Return the [X, Y] coordinate for the center point of the cell that contains the specified text.  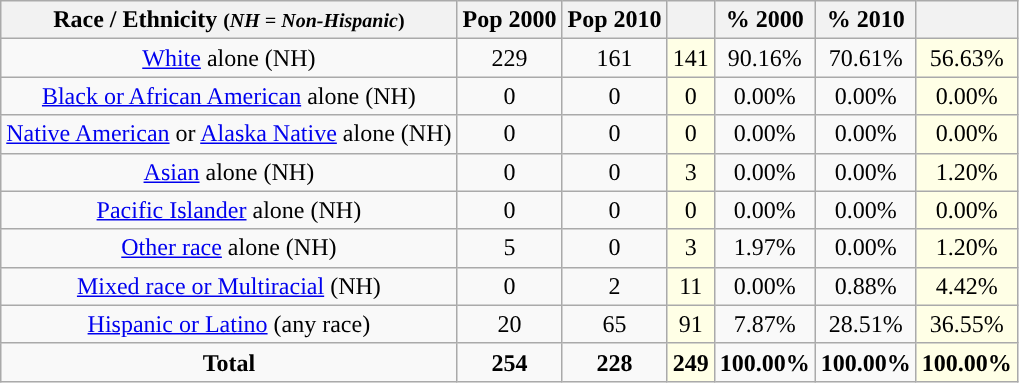
Native American or Alaska Native alone (NH) [229, 134]
% 2010 [866, 20]
65 [614, 324]
Race / Ethnicity (NH = Non-Hispanic) [229, 20]
249 [690, 362]
161 [614, 58]
90.16% [764, 58]
70.61% [866, 58]
56.63% [966, 58]
254 [510, 362]
Hispanic or Latino (any race) [229, 324]
228 [614, 362]
White alone (NH) [229, 58]
141 [690, 58]
Pop 2000 [510, 20]
Mixed race or Multiracial (NH) [229, 286]
229 [510, 58]
4.42% [966, 286]
7.87% [764, 324]
Total [229, 362]
Black or African American alone (NH) [229, 96]
Pop 2010 [614, 20]
11 [690, 286]
1.97% [764, 248]
36.55% [966, 324]
28.51% [866, 324]
91 [690, 324]
5 [510, 248]
20 [510, 324]
Asian alone (NH) [229, 172]
Pacific Islander alone (NH) [229, 210]
2 [614, 286]
0.88% [866, 286]
Other race alone (NH) [229, 248]
% 2000 [764, 20]
